From the cell containing the given text, extract its center point as [x, y] coordinate. 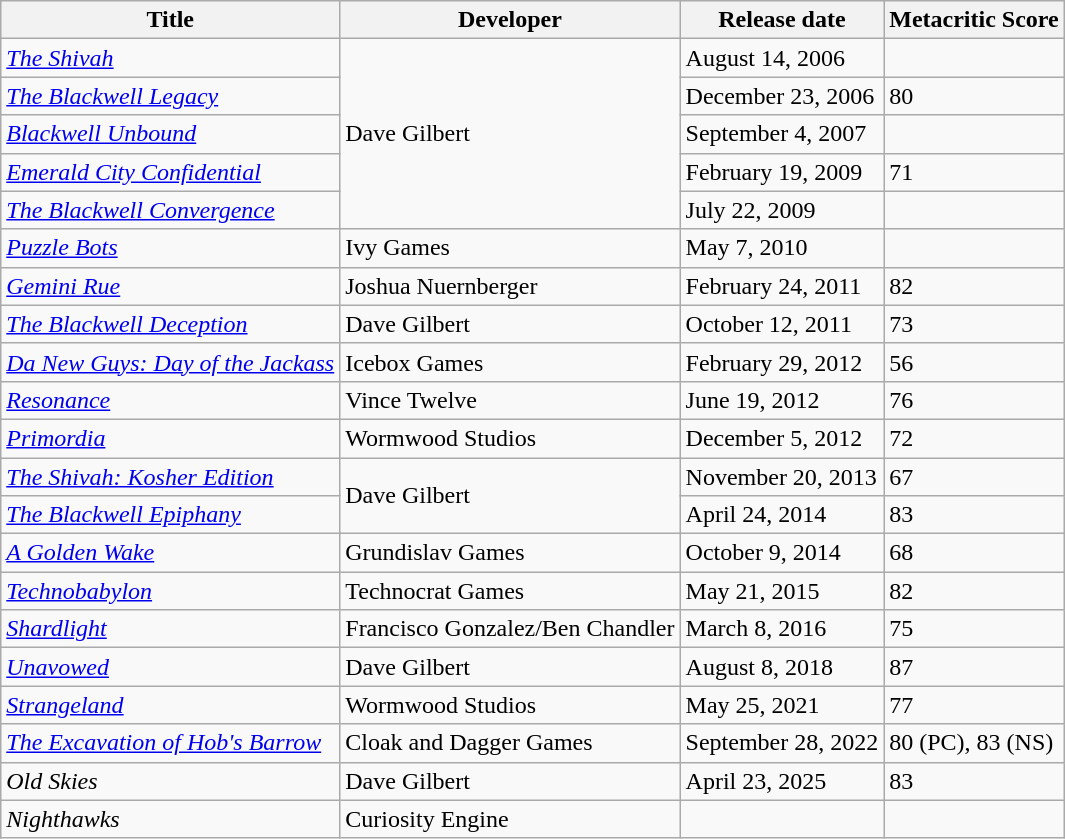
Shardlight [170, 629]
February 24, 2011 [782, 286]
Icebox Games [510, 362]
73 [974, 324]
November 20, 2013 [782, 477]
Blackwell Unbound [170, 134]
Puzzle Bots [170, 248]
July 22, 2009 [782, 210]
The Blackwell Deception [170, 324]
February 29, 2012 [782, 362]
Cloak and Dagger Games [510, 743]
67 [974, 477]
77 [974, 705]
April 23, 2025 [782, 781]
June 19, 2012 [782, 400]
The Shivah: Kosher Edition [170, 477]
The Excavation of Hob's Barrow [170, 743]
Technobabylon [170, 591]
76 [974, 400]
Resonance [170, 400]
71 [974, 172]
December 5, 2012 [782, 438]
The Shivah [170, 58]
May 7, 2010 [782, 248]
Primordia [170, 438]
Joshua Nuernberger [510, 286]
February 19, 2009 [782, 172]
April 24, 2014 [782, 515]
August 8, 2018 [782, 667]
Title [170, 20]
56 [974, 362]
The Blackwell Convergence [170, 210]
Unavowed [170, 667]
The Blackwell Legacy [170, 96]
October 9, 2014 [782, 553]
Metacritic Score [974, 20]
87 [974, 667]
80 [974, 96]
Grundislav Games [510, 553]
80 (PC), 83 (NS) [974, 743]
March 8, 2016 [782, 629]
Emerald City Confidential [170, 172]
Developer [510, 20]
Gemini Rue [170, 286]
Nighthawks [170, 819]
Release date [782, 20]
September 4, 2007 [782, 134]
October 12, 2011 [782, 324]
72 [974, 438]
Vince Twelve [510, 400]
75 [974, 629]
Ivy Games [510, 248]
Da New Guys: Day of the Jackass [170, 362]
Old Skies [170, 781]
A Golden Wake [170, 553]
September 28, 2022 [782, 743]
August 14, 2006 [782, 58]
May 21, 2015 [782, 591]
December 23, 2006 [782, 96]
Strangeland [170, 705]
Curiosity Engine [510, 819]
Technocrat Games [510, 591]
68 [974, 553]
Francisco Gonzalez/Ben Chandler [510, 629]
May 25, 2021 [782, 705]
The Blackwell Epiphany [170, 515]
